Scan for the cell matching the given text and deliver its (X, Y) coordinate at center. 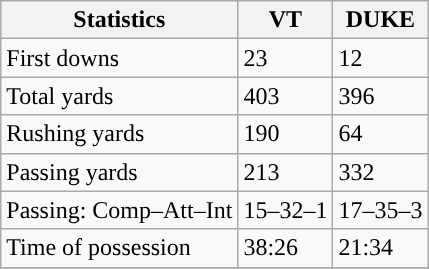
First downs (120, 58)
Statistics (120, 20)
23 (286, 58)
17–35–3 (380, 210)
332 (380, 172)
12 (380, 58)
Passing yards (120, 172)
VT (286, 20)
Total yards (120, 96)
Passing: Comp–Att–Int (120, 210)
213 (286, 172)
403 (286, 96)
Rushing yards (120, 134)
396 (380, 96)
21:34 (380, 248)
190 (286, 134)
38:26 (286, 248)
64 (380, 134)
15–32–1 (286, 210)
Time of possession (120, 248)
DUKE (380, 20)
